From the cell containing the given text, extract its center point as [X, Y] coordinate. 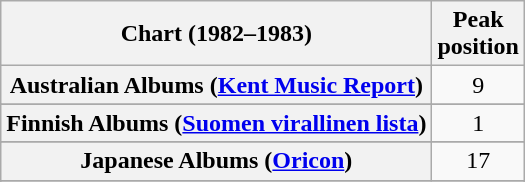
17 [478, 161]
Australian Albums (Kent Music Report) [216, 85]
Japanese Albums (Oricon) [216, 161]
Peakposition [478, 34]
9 [478, 85]
1 [478, 123]
Finnish Albums (Suomen virallinen lista) [216, 123]
Chart (1982–1983) [216, 34]
